Scan for the cell matching the given text and deliver its [X, Y] coordinate at center. 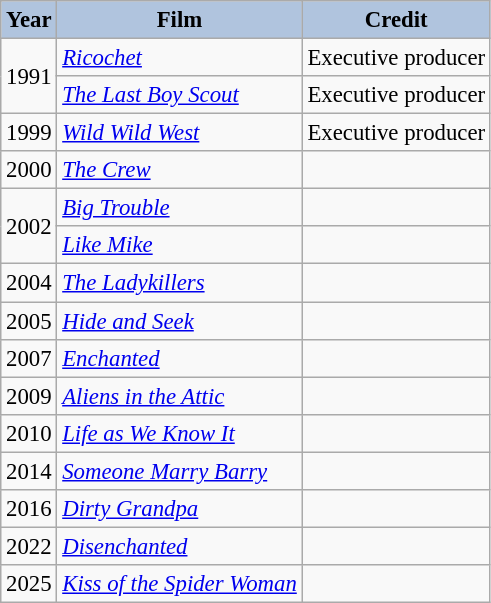
The Crew [180, 170]
2002 [29, 226]
2022 [29, 546]
Like Mike [180, 245]
Big Trouble [180, 208]
Enchanted [180, 358]
1999 [29, 133]
Film [180, 20]
2016 [29, 509]
The Ladykillers [180, 283]
2000 [29, 170]
Someone Marry Barry [180, 471]
Aliens in the Attic [180, 396]
2010 [29, 433]
2014 [29, 471]
Dirty Grandpa [180, 509]
2005 [29, 321]
2004 [29, 283]
Wild Wild West [180, 133]
2009 [29, 396]
Credit [396, 20]
2025 [29, 584]
1991 [29, 76]
Kiss of the Spider Woman [180, 584]
Life as We Know It [180, 433]
Disenchanted [180, 546]
2007 [29, 358]
Ricochet [180, 58]
Year [29, 20]
Hide and Seek [180, 321]
The Last Boy Scout [180, 95]
